From the cell containing the given text, extract its center point as (x, y) coordinate. 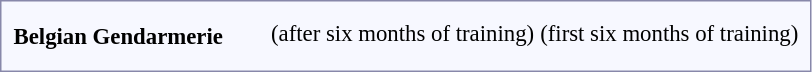
Belgian Gendarmerie (118, 36)
(after six months of training) (402, 33)
(first six months of training) (670, 33)
